Scan for the cell matching the given text and deliver its [x, y] coordinate at center. 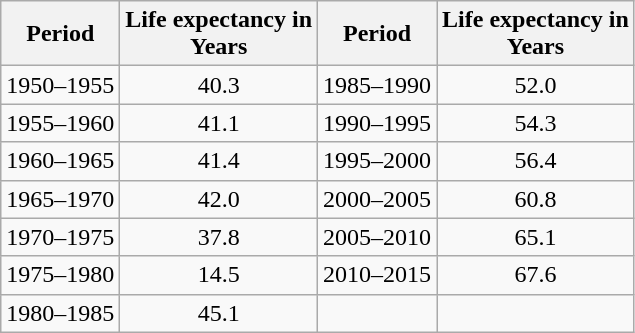
42.0 [219, 199]
1995–2000 [378, 161]
1990–1995 [378, 123]
41.1 [219, 123]
2000–2005 [378, 199]
1955–1960 [60, 123]
1965–1970 [60, 199]
14.5 [219, 275]
1980–1985 [60, 313]
1985–1990 [378, 85]
37.8 [219, 237]
40.3 [219, 85]
1975–1980 [60, 275]
67.6 [536, 275]
1970–1975 [60, 237]
1950–1955 [60, 85]
52.0 [536, 85]
65.1 [536, 237]
2005–2010 [378, 237]
54.3 [536, 123]
45.1 [219, 313]
1960–1965 [60, 161]
41.4 [219, 161]
60.8 [536, 199]
2010–2015 [378, 275]
56.4 [536, 161]
